Identify which cell holds the provided text, then report its [x, y] central coordinate. 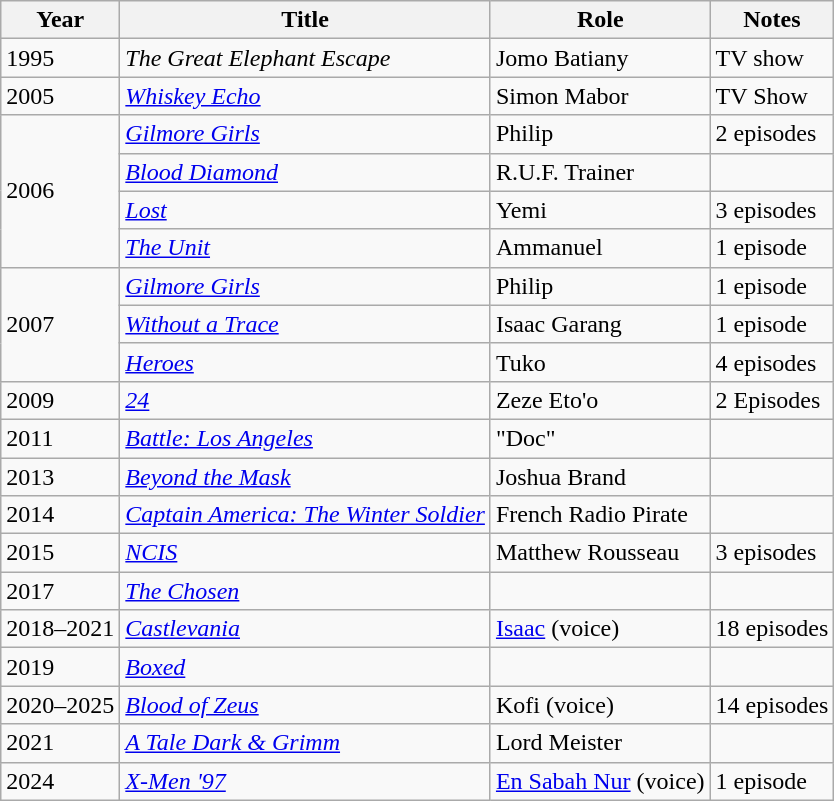
2014 [60, 515]
Castlevania [306, 629]
2021 [60, 743]
2011 [60, 438]
2019 [60, 667]
French Radio Pirate [600, 515]
A Tale Dark & Grimm [306, 743]
2020–2025 [60, 705]
Role [600, 20]
Boxed [306, 667]
Joshua Brand [600, 477]
Year [60, 20]
Ammanuel [600, 248]
Blood of Zeus [306, 705]
The Chosen [306, 591]
Simon Mabor [600, 96]
Notes [772, 20]
NCIS [306, 553]
Whiskey Echo [306, 96]
2 episodes [772, 134]
Matthew Rousseau [600, 553]
2006 [60, 191]
Yemi [600, 210]
2017 [60, 591]
Without a Trace [306, 324]
"Doc" [600, 438]
4 episodes [772, 362]
Kofi (voice) [600, 705]
Blood Diamond [306, 172]
1995 [60, 58]
2024 [60, 781]
Battle: Los Angeles [306, 438]
TV show [772, 58]
Lost [306, 210]
Isaac (voice) [600, 629]
R.U.F. Trainer [600, 172]
Lord Meister [600, 743]
En Sabah Nur (voice) [600, 781]
Isaac Garang [600, 324]
2018–2021 [60, 629]
Zeze Eto'o [600, 400]
Heroes [306, 362]
2 Episodes [772, 400]
Captain America: The Winter Soldier [306, 515]
14 episodes [772, 705]
2009 [60, 400]
2005 [60, 96]
24 [306, 400]
Jomo Batiany [600, 58]
Beyond the Mask [306, 477]
Tuko [600, 362]
Title [306, 20]
TV Show [772, 96]
The Great Elephant Escape [306, 58]
2015 [60, 553]
2013 [60, 477]
The Unit [306, 248]
2007 [60, 324]
X-Men '97 [306, 781]
18 episodes [772, 629]
